Find where the given text appears and provide that cell's center as [x, y] coordinate. 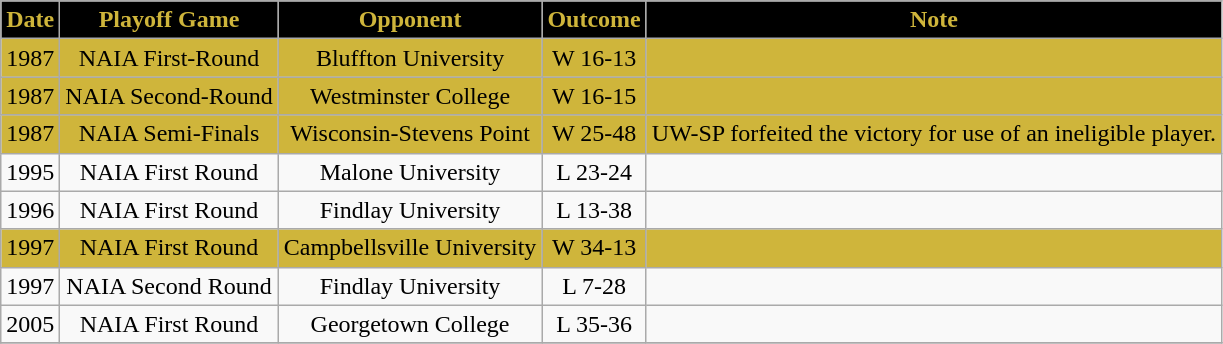
NAIA Semi-Finals [169, 134]
UW-SP forfeited the victory for use of an ineligible player. [934, 134]
Date [30, 20]
1995 [30, 172]
W 16-15 [594, 96]
Bluffton University [410, 58]
L 13-38 [594, 210]
L 7-28 [594, 286]
Opponent [410, 20]
L 35-36 [594, 324]
Westminster College [410, 96]
NAIA First-Round [169, 58]
Playoff Game [169, 20]
Campbellsville University [410, 248]
Georgetown College [410, 324]
Note [934, 20]
1996 [30, 210]
W 34-13 [594, 248]
NAIA Second-Round [169, 96]
W 16-13 [594, 58]
Malone University [410, 172]
Outcome [594, 20]
Wisconsin-Stevens Point [410, 134]
NAIA Second Round [169, 286]
2005 [30, 324]
L 23-24 [594, 172]
W 25-48 [594, 134]
